Pinpoint the cell where the given text exists, returning its [x, y] midpoint coordinate. 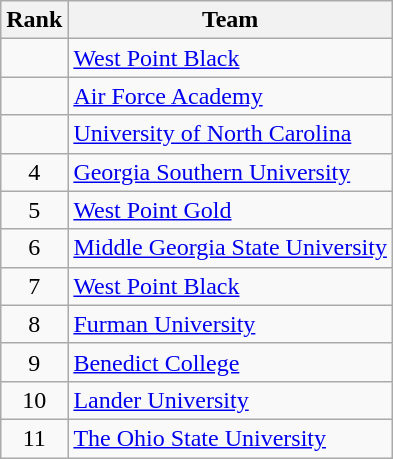
West Point Gold [230, 210]
Lander University [230, 400]
University of North Carolina [230, 134]
The Ohio State University [230, 438]
Team [230, 20]
Georgia Southern University [230, 172]
Rank [34, 20]
Air Force Academy [230, 96]
Middle Georgia State University [230, 248]
8 [34, 324]
9 [34, 362]
10 [34, 400]
5 [34, 210]
11 [34, 438]
6 [34, 248]
Furman University [230, 324]
7 [34, 286]
4 [34, 172]
Benedict College [230, 362]
